Provide the [x, y] coordinate of the cell's center where the given text is located.  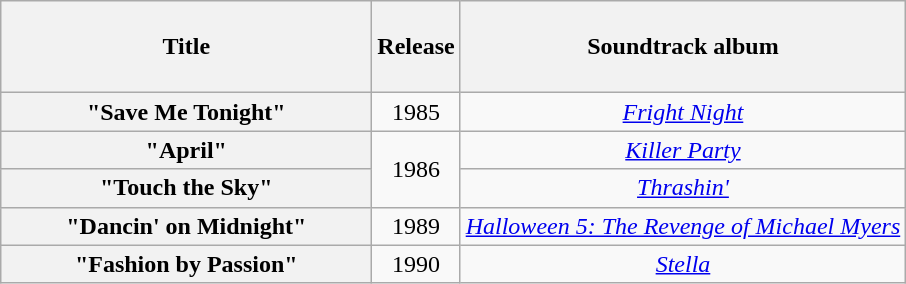
1986 [416, 169]
1985 [416, 112]
Release [416, 47]
"Dancin' on Midnight" [186, 226]
Stella [683, 264]
Thrashin' [683, 188]
"April" [186, 150]
1990 [416, 264]
"Fashion by Passion" [186, 264]
Title [186, 47]
Killer Party [683, 150]
Halloween 5: The Revenge of Michael Myers [683, 226]
1989 [416, 226]
Soundtrack album [683, 47]
"Save Me Tonight" [186, 112]
"Touch the Sky" [186, 188]
Fright Night [683, 112]
